Output the [X, Y] coordinate of the center of the cell containing the given text.  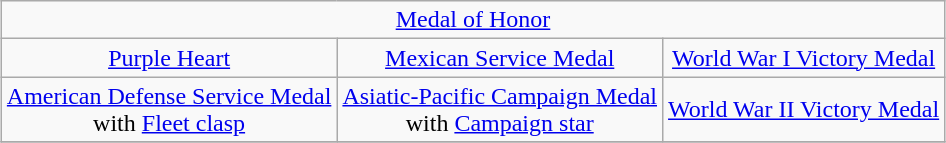
Mexican Service Medal [500, 58]
Medal of Honor [472, 20]
World War I Victory Medal [804, 58]
Purple Heart [169, 58]
American Defense Service Medal with Fleet clasp [169, 110]
Asiatic-Pacific Campaign Medal with Campaign star [500, 110]
World War II Victory Medal [804, 110]
